Determine the [X, Y] coordinate at the center of the cell enclosing the given text.  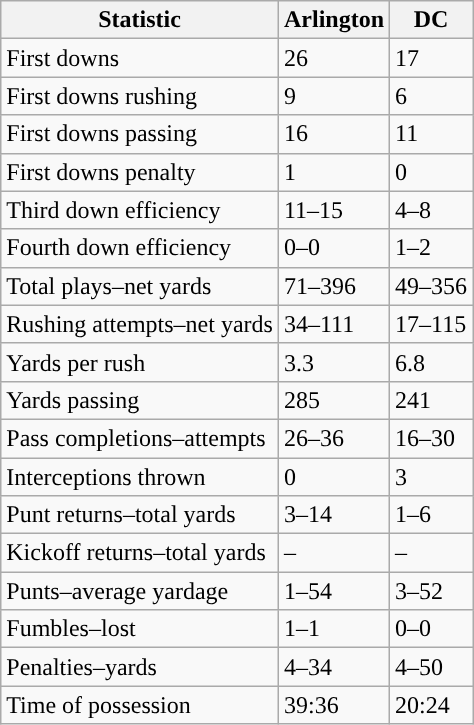
49–356 [432, 286]
4–8 [432, 210]
9 [334, 96]
Time of possession [140, 705]
DC [432, 20]
Third down efficiency [140, 210]
Punt returns–total yards [140, 515]
6 [432, 96]
Total plays–net yards [140, 286]
Punts–average yardage [140, 591]
Fourth down efficiency [140, 248]
285 [334, 400]
Pass completions–attempts [140, 438]
1–1 [334, 629]
17 [432, 58]
241 [432, 400]
Statistic [140, 20]
16–30 [432, 438]
34–111 [334, 324]
Fumbles–lost [140, 629]
First downs rushing [140, 96]
6.8 [432, 362]
26 [334, 58]
1–6 [432, 515]
Interceptions thrown [140, 477]
3.3 [334, 362]
Kickoff returns–total yards [140, 553]
Rushing attempts–net yards [140, 324]
First downs passing [140, 134]
71–396 [334, 286]
Penalties–yards [140, 667]
Yards per rush [140, 362]
39:36 [334, 705]
4–34 [334, 667]
First downs penalty [140, 172]
17–115 [432, 324]
26–36 [334, 438]
First downs [140, 58]
4–50 [432, 667]
Yards passing [140, 400]
11 [432, 134]
1–2 [432, 248]
3–52 [432, 591]
3–14 [334, 515]
16 [334, 134]
11–15 [334, 210]
1 [334, 172]
3 [432, 477]
1–54 [334, 591]
Arlington [334, 20]
20:24 [432, 705]
